Return [X, Y] of the center of cell containing provided text 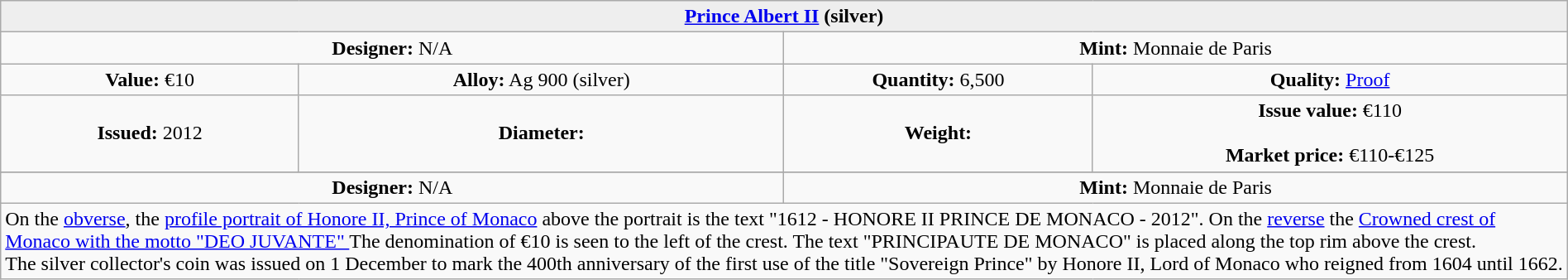
Quality: Proof [1330, 80]
Quantity: 6,500 [938, 80]
Value: €10 [151, 80]
Diameter: [541, 133]
Issued: 2012 [151, 133]
Alloy: Ag 900 (silver) [541, 80]
Issue value: €110Market price: €110-€125 [1330, 133]
Prince Albert II (silver) [784, 17]
Weight: [938, 133]
